Extract the [x, y] coordinate from the center of the cell holding the provided text.  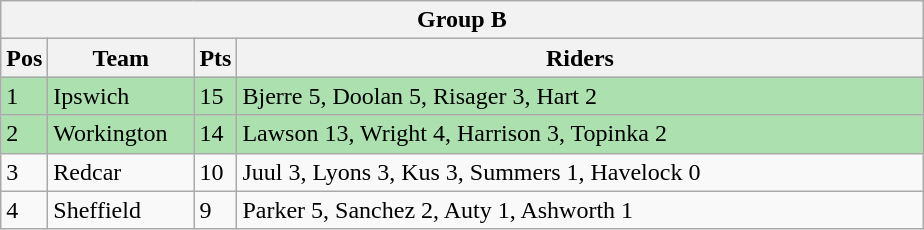
1 [24, 96]
Parker 5, Sanchez 2, Auty 1, Ashworth 1 [580, 210]
Sheffield [121, 210]
15 [216, 96]
Lawson 13, Wright 4, Harrison 3, Topinka 2 [580, 134]
9 [216, 210]
Ipswich [121, 96]
14 [216, 134]
3 [24, 172]
Group B [462, 20]
Redcar [121, 172]
Team [121, 58]
2 [24, 134]
Pts [216, 58]
Riders [580, 58]
Bjerre 5, Doolan 5, Risager 3, Hart 2 [580, 96]
Pos [24, 58]
Workington [121, 134]
4 [24, 210]
10 [216, 172]
Juul 3, Lyons 3, Kus 3, Summers 1, Havelock 0 [580, 172]
